Output the [x, y] coordinate of the center of the cell containing the given text.  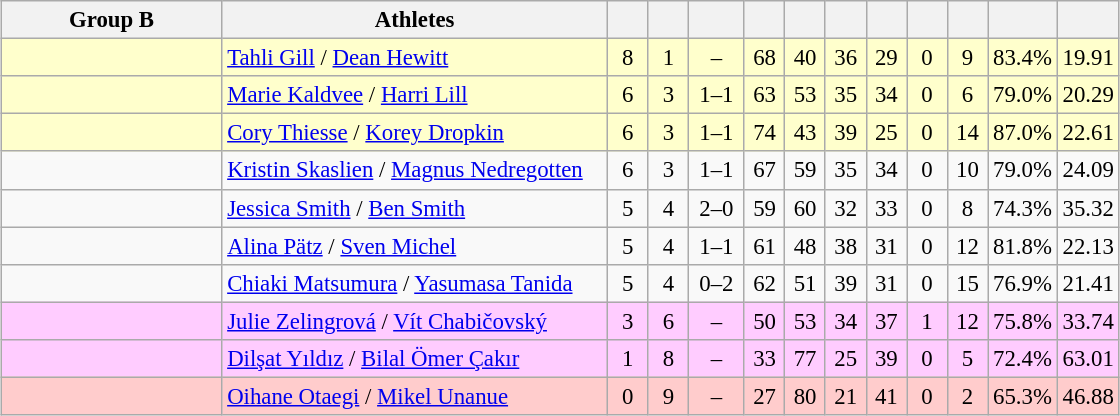
74 [764, 133]
29 [886, 58]
75.8% [1022, 321]
20.29 [1088, 95]
32 [846, 208]
51 [806, 283]
27 [764, 396]
Dilşat Yıldız / Bilal Ömer Çakır [415, 358]
Cory Thiesse / Korey Dropkin [415, 133]
35.32 [1088, 208]
2–0 [717, 208]
76.9% [1022, 283]
Group B [112, 20]
21.41 [1088, 283]
40 [806, 58]
62 [764, 283]
41 [886, 396]
24.09 [1088, 170]
22.13 [1088, 246]
0–2 [717, 283]
77 [806, 358]
67 [764, 170]
37 [886, 321]
63.01 [1088, 358]
68 [764, 58]
87.0% [1022, 133]
19.91 [1088, 58]
Jessica Smith / Ben Smith [415, 208]
43 [806, 133]
46.88 [1088, 396]
65.3% [1022, 396]
Marie Kaldvee / Harri Lill [415, 95]
83.4% [1022, 58]
22.61 [1088, 133]
81.8% [1022, 246]
Tahli Gill / Dean Hewitt [415, 58]
Chiaki Matsumura / Yasumasa Tanida [415, 283]
21 [846, 396]
38 [846, 246]
33.74 [1088, 321]
2 [968, 396]
48 [806, 246]
60 [806, 208]
Athletes [415, 20]
80 [806, 396]
63 [764, 95]
14 [968, 133]
Alina Pätz / Sven Michel [415, 246]
74.3% [1022, 208]
72.4% [1022, 358]
15 [968, 283]
10 [968, 170]
Julie Zelingrová / Vít Chabičovský [415, 321]
36 [846, 58]
Kristin Skaslien / Magnus Nedregotten [415, 170]
Oihane Otaegi / Mikel Unanue [415, 396]
61 [764, 246]
50 [764, 321]
